Search for the cell housing the specified text and yield its [X, Y] center coordinate. 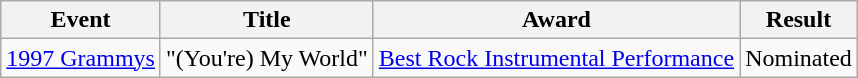
Result [799, 20]
Award [556, 20]
Best Rock Instrumental Performance [556, 58]
"(You're) My World" [266, 58]
Event [81, 20]
Title [266, 20]
Nominated [799, 58]
1997 Grammys [81, 58]
